Determine the (x, y) coordinate at the center of the cell enclosing the given text.  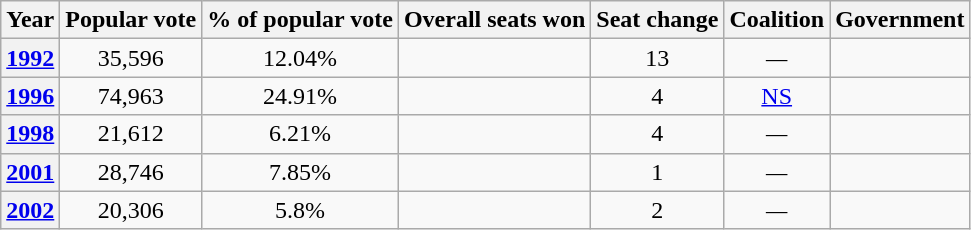
1998 (30, 134)
Coalition (777, 20)
Overall seats won (494, 20)
13 (658, 58)
1996 (30, 96)
24.91% (300, 96)
5.8% (300, 210)
2001 (30, 172)
% of popular vote (300, 20)
28,746 (131, 172)
Seat change (658, 20)
1 (658, 172)
NS (777, 96)
2 (658, 210)
7.85% (300, 172)
74,963 (131, 96)
Popular vote (131, 20)
1992 (30, 58)
35,596 (131, 58)
6.21% (300, 134)
2002 (30, 210)
Government (900, 20)
20,306 (131, 210)
Year (30, 20)
12.04% (300, 58)
21,612 (131, 134)
